For the text-containing cell, return its midpoint in (x, y) coordinate format. 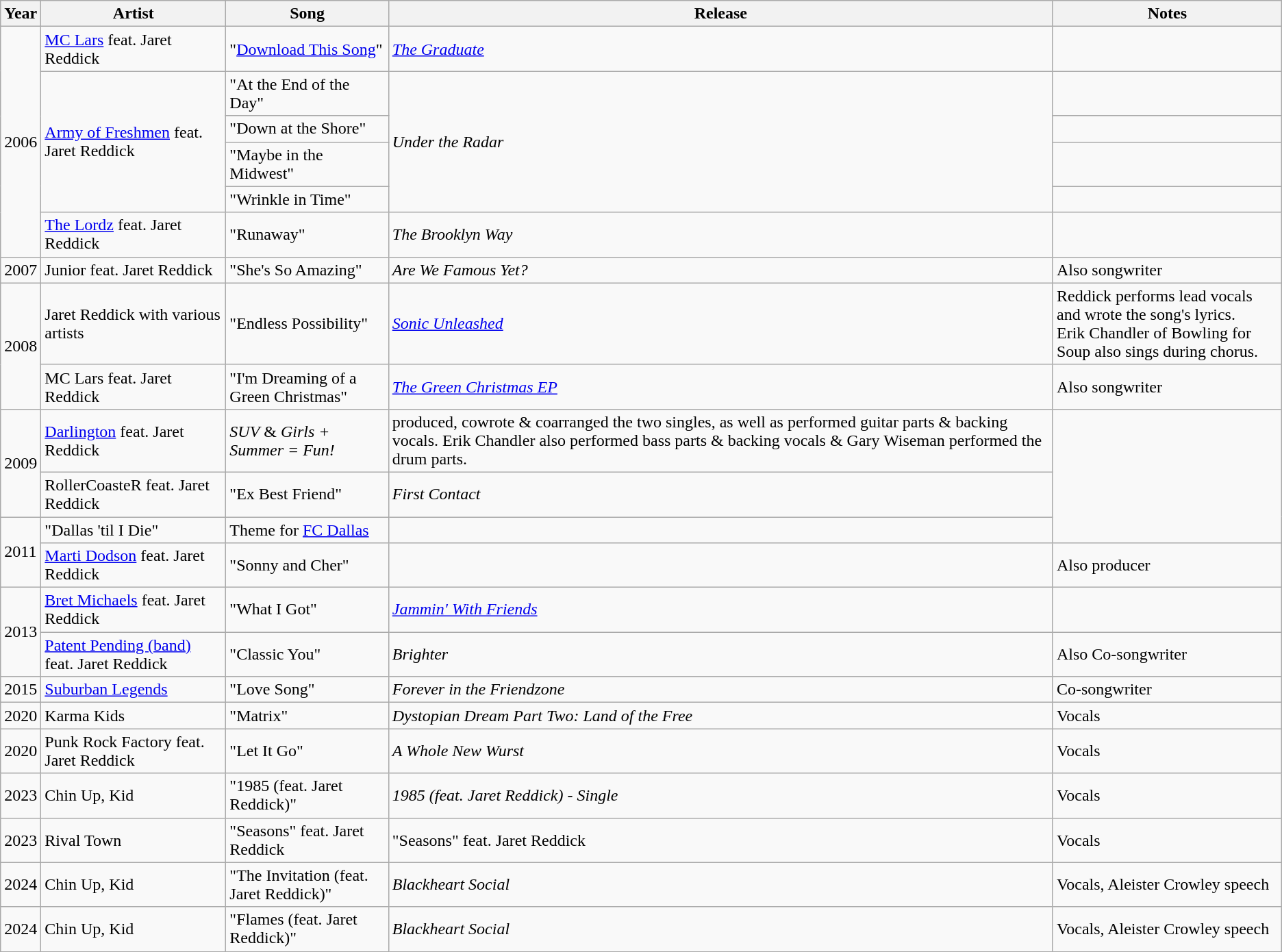
"I'm Dreaming of a Green Christmas" (307, 386)
2013 (21, 632)
"1985 (feat. Jaret Reddick)" (307, 796)
2009 (21, 463)
Army of Freshmen feat. Jaret Reddick (134, 142)
2007 (21, 270)
"Matrix" (307, 716)
"The Invitation (feat. Jaret Reddick)" (307, 885)
Suburban Legends (134, 690)
Year (21, 14)
RollerCoasteR feat. Jaret Reddick (134, 494)
"Love Song" (307, 690)
1985 (feat. Jaret Reddick) - Single (720, 796)
Forever in the Friendzone (720, 690)
The Green Christmas EP (720, 386)
Theme for FC Dallas (307, 529)
Are We Famous Yet? (720, 270)
Jaret Reddick with various artists (134, 323)
"Ex Best Friend" (307, 494)
"At the End of the Day" (307, 93)
"Endless Possibility" (307, 323)
Notes (1167, 14)
Also Co-songwriter (1167, 655)
"Flames (feat. Jaret Reddick)" (307, 929)
Sonic Unleashed (720, 323)
Jammin' With Friends (720, 610)
Co-songwriter (1167, 690)
A Whole New Wurst (720, 751)
2006 (21, 142)
Song (307, 14)
Reddick performs lead vocals and wrote the song's lyrics.Erik Chandler of Bowling for Soup also sings during chorus. (1167, 323)
SUV & Girls + Summer = Fun! (307, 440)
Release (720, 14)
Rival Town (134, 840)
"Wrinkle in Time" (307, 199)
2015 (21, 690)
Artist (134, 14)
2011 (21, 552)
"Sonny and Cher" (307, 566)
Dystopian Dream Part Two: Land of the Free (720, 716)
"What I Got" (307, 610)
Marti Dodson feat. Jaret Reddick (134, 566)
Brighter (720, 655)
"Maybe in the Midwest" (307, 164)
"Runaway" (307, 234)
Patent Pending (band) feat. Jaret Reddick (134, 655)
2008 (21, 346)
Junior feat. Jaret Reddick (134, 270)
"She's So Amazing" (307, 270)
The Lordz feat. Jaret Reddick (134, 234)
Darlington feat. Jaret Reddick (134, 440)
Also producer (1167, 566)
First Contact (720, 494)
"Classic You" (307, 655)
Under the Radar (720, 142)
"Down at the Shore" (307, 129)
"Download This Song" (307, 49)
Punk Rock Factory feat. Jaret Reddick (134, 751)
"Dallas 'til I Die" (134, 529)
The Graduate (720, 49)
The Brooklyn Way (720, 234)
"Let It Go" (307, 751)
Bret Michaels feat. Jaret Reddick (134, 610)
Karma Kids (134, 716)
